Locate the cell with the specified text and output its (X, Y) center coordinate. 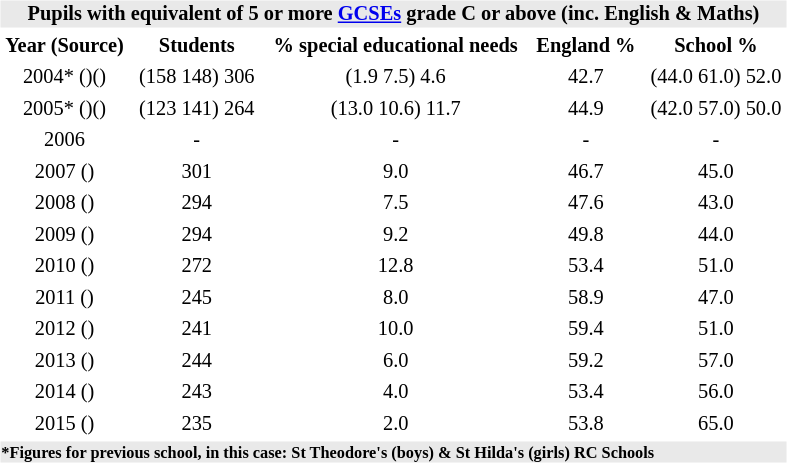
8.0 (396, 298)
43.0 (716, 204)
(42.0 57.0) 50.0 (716, 108)
6.0 (396, 360)
2010 () (64, 266)
% special educational needs (396, 46)
2012 () (64, 330)
57.0 (716, 360)
England % (586, 46)
2014 () (64, 392)
2015 () (64, 424)
65.0 (716, 424)
2007 () (64, 172)
12.8 (396, 266)
(44.0 61.0) 52.0 (716, 78)
(1.9 7.5) 4.6 (396, 78)
2008 () (64, 204)
10.0 (396, 330)
59.2 (586, 360)
Pupils with equivalent of 5 or more GCSEs grade C or above (inc. English & Maths) (394, 14)
235 (197, 424)
9.2 (396, 234)
243 (197, 392)
49.8 (586, 234)
9.0 (396, 172)
47.6 (586, 204)
59.4 (586, 330)
2006 (64, 140)
2.0 (396, 424)
272 (197, 266)
53.8 (586, 424)
4.0 (396, 392)
2005* ()() (64, 108)
241 (197, 330)
7.5 (396, 204)
47.0 (716, 298)
42.7 (586, 78)
244 (197, 360)
2004* ()() (64, 78)
2011 () (64, 298)
44.0 (716, 234)
245 (197, 298)
44.9 (586, 108)
301 (197, 172)
2009 () (64, 234)
45.0 (716, 172)
Year (Source) (64, 46)
(158 148) 306 (197, 78)
46.7 (586, 172)
(123 141) 264 (197, 108)
58.9 (586, 298)
School % (716, 46)
2013 () (64, 360)
*Figures for previous school, in this case: St Theodore's (boys) & St Hilda's (girls) RC Schools (394, 452)
56.0 (716, 392)
Students (197, 46)
(13.0 10.6) 11.7 (396, 108)
